Search for the cell housing the specified text and yield its (x, y) center coordinate. 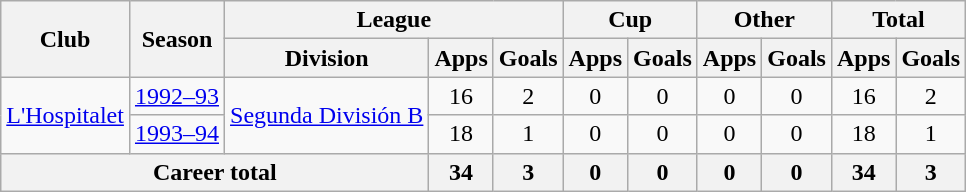
Total (898, 20)
Cup (630, 20)
Other (764, 20)
League (394, 20)
1993–94 (176, 134)
Season (176, 39)
1992–93 (176, 96)
Career total (215, 172)
L'Hospitalet (66, 115)
Club (66, 39)
Division (327, 58)
Segunda División B (327, 115)
